Scan for the cell matching the given text and deliver its (X, Y) coordinate at center. 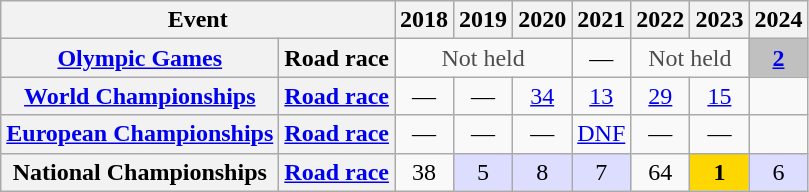
World Championships (140, 96)
29 (660, 96)
National Championships (140, 172)
2 (778, 58)
38 (424, 172)
2020 (542, 20)
6 (778, 172)
13 (602, 96)
2024 (778, 20)
2021 (602, 20)
2022 (660, 20)
2018 (424, 20)
15 (720, 96)
Event (198, 20)
64 (660, 172)
DNF (602, 134)
34 (542, 96)
2019 (484, 20)
1 (720, 172)
European Championships (140, 134)
2023 (720, 20)
8 (542, 172)
5 (484, 172)
Olympic Games (140, 58)
7 (602, 172)
